Find where the given text appears and provide that cell's center as [x, y] coordinate. 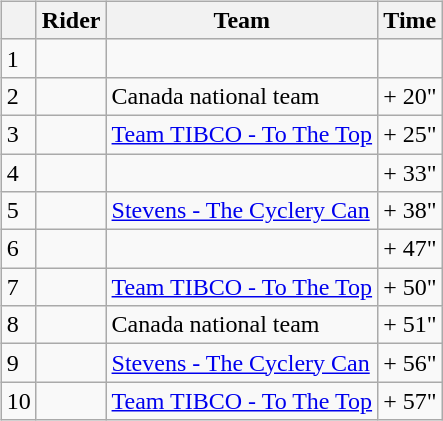
+ 56" [410, 363]
4 [18, 173]
2 [18, 96]
7 [18, 287]
+ 50" [410, 287]
6 [18, 249]
5 [18, 211]
+ 38" [410, 211]
+ 47" [410, 249]
Team [242, 20]
3 [18, 134]
8 [18, 325]
9 [18, 363]
10 [18, 401]
+ 20" [410, 96]
+ 57" [410, 401]
1 [18, 58]
+ 33" [410, 173]
Time [410, 20]
+ 25" [410, 134]
+ 51" [410, 325]
Rider [71, 20]
